Capture the cell that displays the provided text and extract its (x, y) central coordinate. 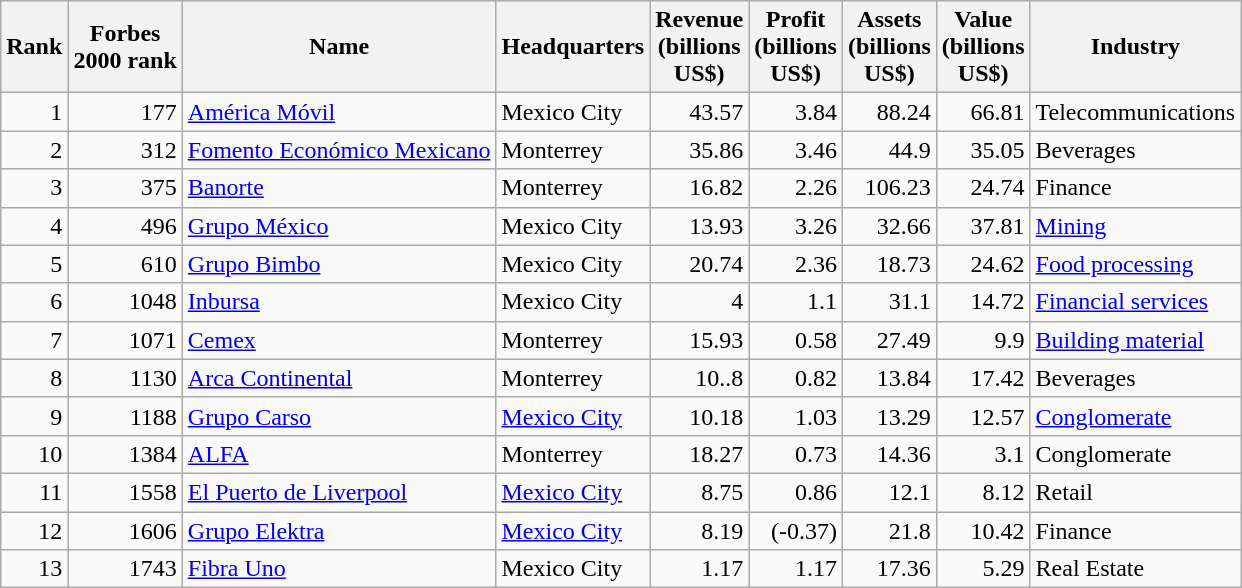
ALFA (339, 454)
24.74 (983, 188)
3.26 (796, 226)
3.46 (796, 150)
Grupo Bimbo (339, 264)
10.18 (700, 416)
1.1 (796, 302)
Financial services (1136, 302)
1048 (125, 302)
12.1 (889, 492)
10 (34, 454)
9 (34, 416)
496 (125, 226)
1743 (125, 569)
13.29 (889, 416)
177 (125, 112)
16.82 (700, 188)
8.75 (700, 492)
2.36 (796, 264)
8.19 (700, 531)
1 (34, 112)
106.23 (889, 188)
21.8 (889, 531)
Forbes 2000 rank (125, 47)
1384 (125, 454)
312 (125, 150)
17.42 (983, 378)
18.27 (700, 454)
Profit(billions US$) (796, 47)
0.86 (796, 492)
Banorte (339, 188)
(-0.37) (796, 531)
13.93 (700, 226)
37.81 (983, 226)
32.66 (889, 226)
2 (34, 150)
Grupo Carso (339, 416)
66.81 (983, 112)
Headquarters (573, 47)
Mining (1136, 226)
2.26 (796, 188)
9.9 (983, 340)
88.24 (889, 112)
610 (125, 264)
1606 (125, 531)
8.12 (983, 492)
1.03 (796, 416)
20.74 (700, 264)
Fibra Uno (339, 569)
Retail (1136, 492)
Inbursa (339, 302)
13.84 (889, 378)
44.9 (889, 150)
43.57 (700, 112)
1558 (125, 492)
6 (34, 302)
Grupo Elektra (339, 531)
América Móvil (339, 112)
7 (34, 340)
Industry (1136, 47)
11 (34, 492)
12.57 (983, 416)
Revenue(billions US$) (700, 47)
3.84 (796, 112)
Building material (1136, 340)
3 (34, 188)
Food processing (1136, 264)
10.42 (983, 531)
Cemex (339, 340)
18.73 (889, 264)
0.82 (796, 378)
17.36 (889, 569)
Assets(billions US$) (889, 47)
27.49 (889, 340)
Fomento Económico Mexicano (339, 150)
35.05 (983, 150)
Value(billions US$) (983, 47)
31.1 (889, 302)
Grupo México (339, 226)
1071 (125, 340)
Rank (34, 47)
1188 (125, 416)
8 (34, 378)
El Puerto de Liverpool (339, 492)
0.58 (796, 340)
14.36 (889, 454)
5 (34, 264)
Real Estate (1136, 569)
1130 (125, 378)
13 (34, 569)
0.73 (796, 454)
Arca Continental (339, 378)
375 (125, 188)
14.72 (983, 302)
Telecommunications (1136, 112)
5.29 (983, 569)
3.1 (983, 454)
24.62 (983, 264)
12 (34, 531)
Name (339, 47)
10..8 (700, 378)
35.86 (700, 150)
15.93 (700, 340)
